Detect which cell encompasses the target text, then output its [x, y] center coordinate. 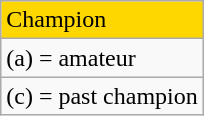
Champion [102, 20]
(a) = amateur [102, 58]
(c) = past champion [102, 96]
